Extract the (X, Y) coordinate from the center of the cell holding the provided text.  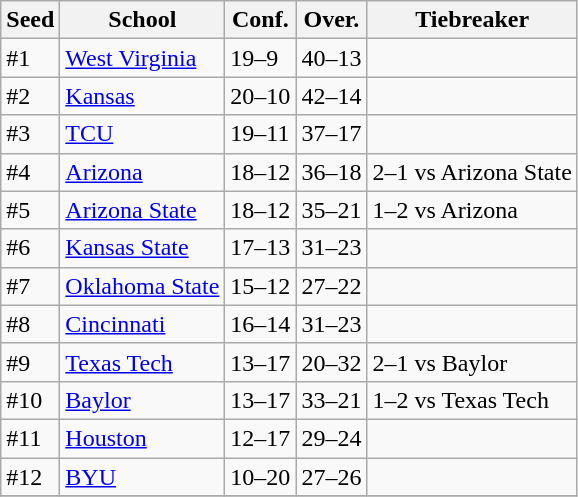
2–1 vs Arizona State (472, 172)
#3 (30, 134)
Kansas (142, 96)
Tiebreaker (472, 20)
Seed (30, 20)
36–18 (332, 172)
20–32 (332, 362)
15–12 (260, 286)
19–9 (260, 58)
2–1 vs Baylor (472, 362)
#2 (30, 96)
#10 (30, 400)
Conf. (260, 20)
#1 (30, 58)
12–17 (260, 438)
17–13 (260, 248)
Texas Tech (142, 362)
#11 (30, 438)
School (142, 20)
16–14 (260, 324)
1–2 vs Arizona (472, 210)
35–21 (332, 210)
10–20 (260, 477)
Oklahoma State (142, 286)
37–17 (332, 134)
20–10 (260, 96)
Over. (332, 20)
33–21 (332, 400)
#12 (30, 477)
1–2 vs Texas Tech (472, 400)
TCU (142, 134)
Arizona (142, 172)
BYU (142, 477)
#4 (30, 172)
40–13 (332, 58)
#6 (30, 248)
West Virginia (142, 58)
#9 (30, 362)
#5 (30, 210)
42–14 (332, 96)
#8 (30, 324)
#7 (30, 286)
Kansas State (142, 248)
Houston (142, 438)
29–24 (332, 438)
Baylor (142, 400)
27–26 (332, 477)
Arizona State (142, 210)
Cincinnati (142, 324)
27–22 (332, 286)
19–11 (260, 134)
